Detect which cell encompasses the target text, then output its (X, Y) center coordinate. 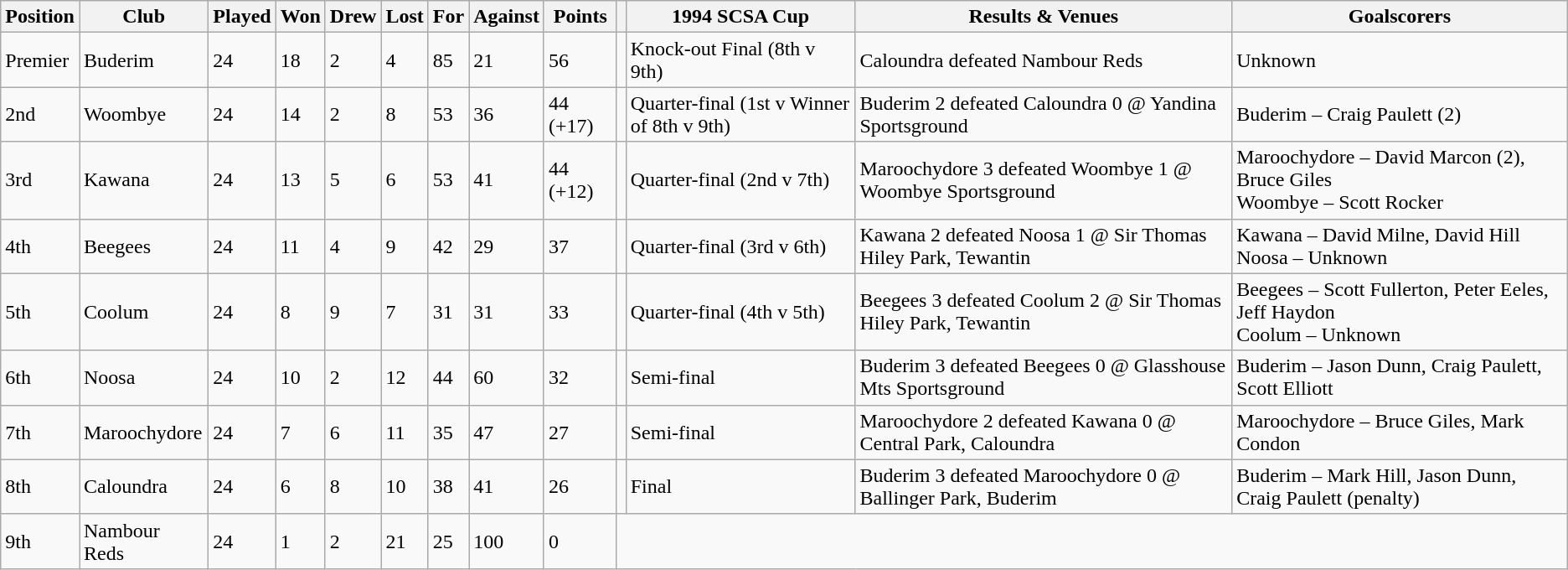
60 (507, 377)
12 (405, 377)
38 (448, 486)
36 (507, 114)
2nd (40, 114)
Maroochydore – Bruce Giles, Mark Condon (1400, 433)
Buderim 3 defeated Beegees 0 @ Glasshouse Mts Sportsground (1044, 377)
33 (580, 312)
Premier (40, 60)
Beegees – Scott Fullerton, Peter Eeles, Jeff HaydonCoolum – Unknown (1400, 312)
Beegees (143, 246)
Kawana 2 defeated Noosa 1 @ Sir Thomas Hiley Park, Tewantin (1044, 246)
Quarter-final (3rd v 6th) (740, 246)
Won (300, 17)
Drew (353, 17)
85 (448, 60)
For (448, 17)
44 (+12) (580, 180)
Maroochydore – David Marcon (2), Bruce GilesWoombye – Scott Rocker (1400, 180)
29 (507, 246)
56 (580, 60)
Nambour Reds (143, 541)
Buderim – Jason Dunn, Craig Paulett, Scott Elliott (1400, 377)
25 (448, 541)
35 (448, 433)
1994 SCSA Cup (740, 17)
44 (448, 377)
8th (40, 486)
Maroochydore 3 defeated Woombye 1 @ Woombye Sportsground (1044, 180)
Points (580, 17)
18 (300, 60)
Goalscorers (1400, 17)
Maroochydore 2 defeated Kawana 0 @ Central Park, Caloundra (1044, 433)
5 (353, 180)
44 (+17) (580, 114)
47 (507, 433)
7th (40, 433)
Against (507, 17)
Buderim 3 defeated Maroochydore 0 @ Ballinger Park, Buderim (1044, 486)
Played (242, 17)
Noosa (143, 377)
Maroochydore (143, 433)
Quarter-final (2nd v 7th) (740, 180)
Quarter-final (1st v Winner of 8th v 9th) (740, 114)
Unknown (1400, 60)
37 (580, 246)
Kawana – David Milne, David HillNoosa – Unknown (1400, 246)
42 (448, 246)
1 (300, 541)
13 (300, 180)
32 (580, 377)
100 (507, 541)
14 (300, 114)
26 (580, 486)
Buderim 2 defeated Caloundra 0 @ Yandina Sportsground (1044, 114)
Buderim – Craig Paulett (2) (1400, 114)
3rd (40, 180)
Club (143, 17)
Knock-out Final (8th v 9th) (740, 60)
Lost (405, 17)
Coolum (143, 312)
Results & Venues (1044, 17)
Caloundra (143, 486)
Caloundra defeated Nambour Reds (1044, 60)
0 (580, 541)
27 (580, 433)
Final (740, 486)
9th (40, 541)
Buderim – Mark Hill, Jason Dunn, Craig Paulett (penalty) (1400, 486)
Quarter-final (4th v 5th) (740, 312)
Woombye (143, 114)
5th (40, 312)
4th (40, 246)
Position (40, 17)
Buderim (143, 60)
Beegees 3 defeated Coolum 2 @ Sir Thomas Hiley Park, Tewantin (1044, 312)
Kawana (143, 180)
6th (40, 377)
